Extract the [X, Y] coordinate from the center of the cell holding the provided text.  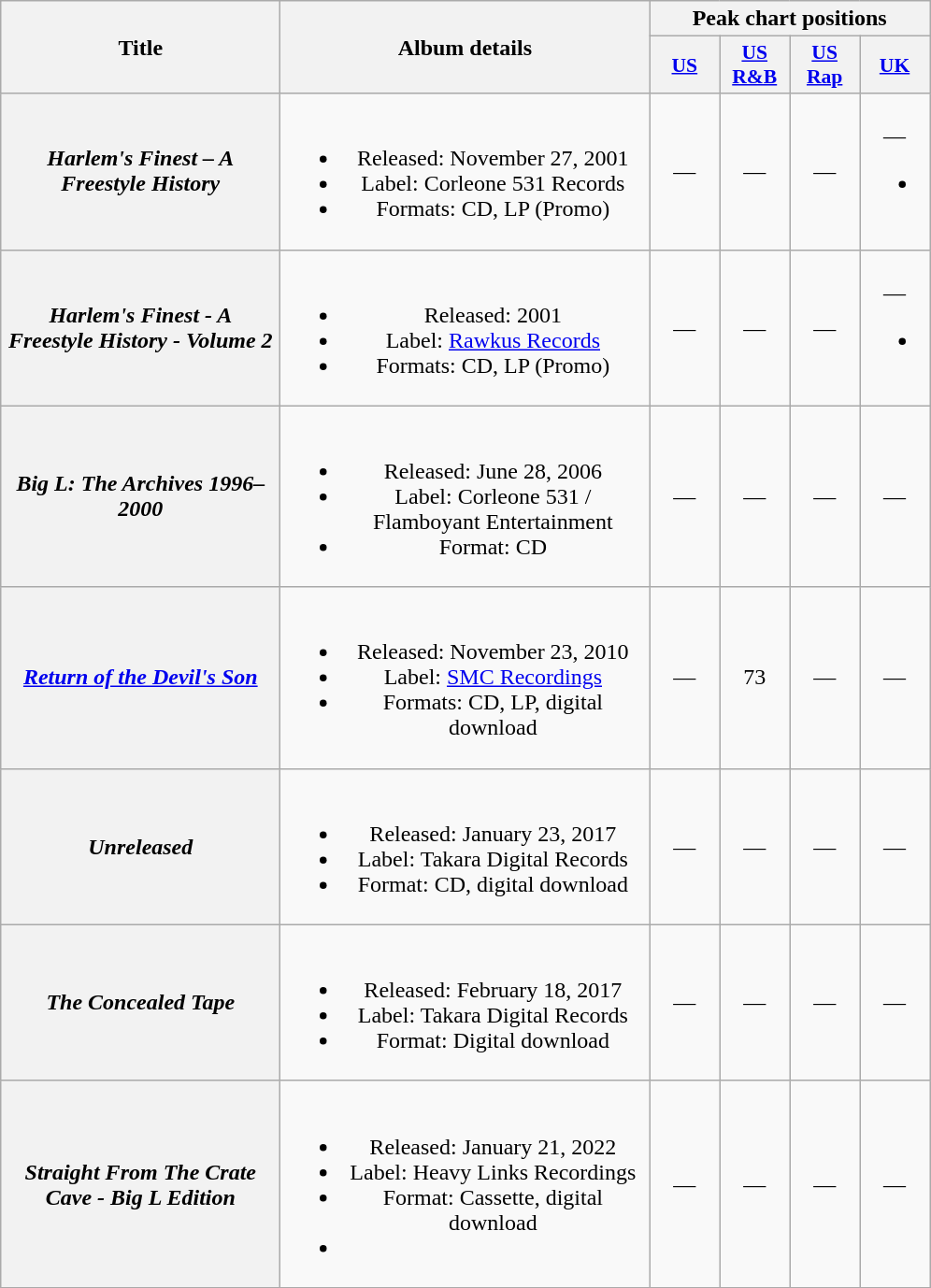
Released: June 28, 2006Label: Corleone 531 / Flamboyant EntertainmentFormat: CD [465, 496]
Album details [465, 47]
Peak chart positions [790, 19]
Released: November 27, 2001Label: Corleone 531 RecordsFormats: CD, LP (Promo) [465, 172]
Title [140, 47]
73 [755, 678]
Return of the Devil's Son [140, 678]
UK [895, 65]
Released: January 21, 2022Label: Heavy Links RecordingsFormat: Cassette, digital download [465, 1183]
US [684, 65]
US R&B [755, 65]
Big L: The Archives 1996–2000 [140, 496]
Released: November 23, 2010Label: SMC RecordingsFormats: CD, LP, digital download [465, 678]
Straight From The Crate Cave - Big L Edition [140, 1183]
Unreleased [140, 847]
US Rap [824, 65]
Released: January 23, 2017Label: Takara Digital RecordsFormat: CD, digital download [465, 847]
Harlem's Finest – A Freestyle History [140, 172]
Released: 2001Label: Rawkus RecordsFormats: CD, LP (Promo) [465, 327]
Harlem's Finest - A Freestyle History - Volume 2 [140, 327]
The Concealed Tape [140, 1002]
Released: February 18, 2017Label: Takara Digital RecordsFormat: Digital download [465, 1002]
